Return the (x, y) coordinate for the center point of the cell that contains the specified text.  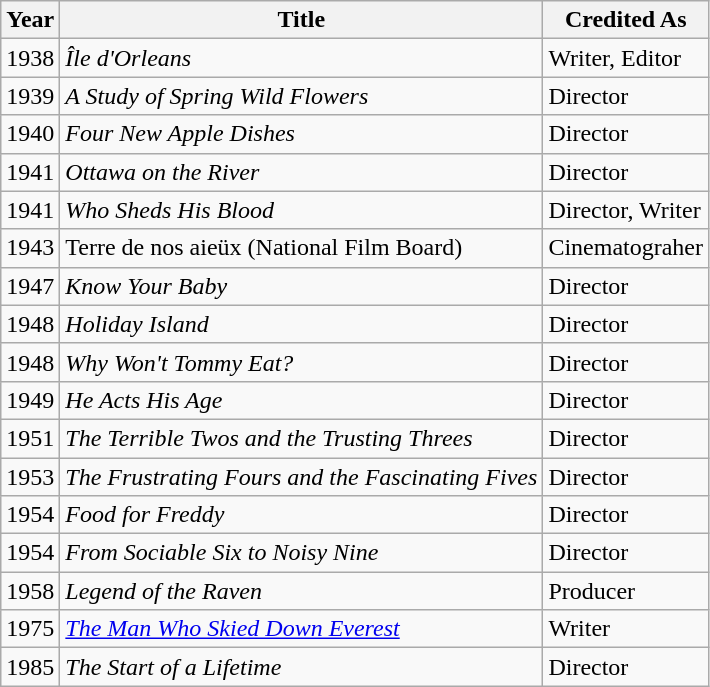
Île d'Orleans (302, 58)
1949 (30, 400)
1940 (30, 134)
Legend of the Raven (302, 591)
1939 (30, 96)
Terre de nos aieüx (National Film Board) (302, 248)
Food for Freddy (302, 515)
1975 (30, 629)
1947 (30, 286)
Writer, Editor (626, 58)
Four New Apple Dishes (302, 134)
From Sociable Six to Noisy Nine (302, 553)
1943 (30, 248)
Why Won't Tommy Eat? (302, 362)
1938 (30, 58)
Director, Writer (626, 210)
The Frustrating Fours and the Fascinating Fives (302, 477)
1951 (30, 438)
A Study of Spring Wild Flowers (302, 96)
Writer (626, 629)
He Acts His Age (302, 400)
The Start of a Lifetime (302, 667)
Title (302, 20)
1953 (30, 477)
The Man Who Skied Down Everest (302, 629)
Cinematograher (626, 248)
Ottawa on the River (302, 172)
The Terrible Twos and the Trusting Threes (302, 438)
Holiday Island (302, 324)
Know Your Baby (302, 286)
Producer (626, 591)
1985 (30, 667)
1958 (30, 591)
Who Sheds His Blood (302, 210)
Credited As (626, 20)
Year (30, 20)
